Provide the [x, y] coordinate of the cell's center where the given text is located.  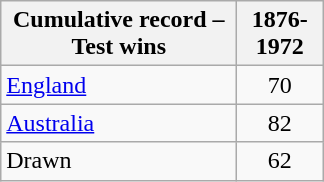
Australia [119, 123]
Drawn [119, 161]
1876-1972 [280, 34]
82 [280, 123]
England [119, 85]
62 [280, 161]
Cumulative record – Test wins [119, 34]
70 [280, 85]
